Determine the (x, y) coordinate at the center of the cell enclosing the given text.  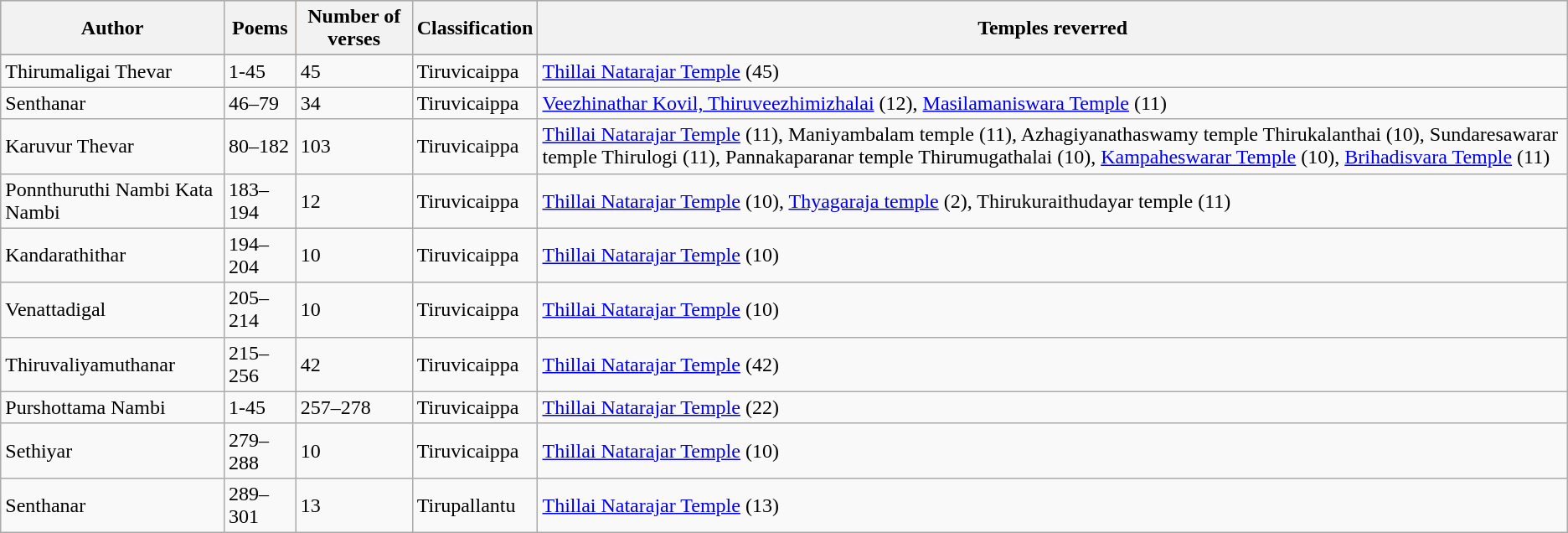
183–194 (260, 201)
Temples reverred (1052, 28)
Classification (475, 28)
215–256 (260, 364)
Ponnthuruthi Nambi Kata Nambi (112, 201)
34 (353, 103)
46–79 (260, 103)
Sethiyar (112, 451)
194–204 (260, 255)
Thillai Natarajar Temple (42) (1052, 364)
103 (353, 146)
279–288 (260, 451)
Poems (260, 28)
Number of verses (353, 28)
Thillai Natarajar Temple (45) (1052, 71)
Veezhinathar Kovil, Thiruveezhimizhalai (12), Masilamaniswara Temple (11) (1052, 103)
Author (112, 28)
42 (353, 364)
205–214 (260, 310)
12 (353, 201)
Thiruvaliyamuthanar (112, 364)
Thillai Natarajar Temple (13) (1052, 505)
Karuvur Thevar (112, 146)
Kandarathithar (112, 255)
Thillai Natarajar Temple (22) (1052, 407)
Tirupallantu (475, 505)
Thillai Natarajar Temple (10), Thyagaraja temple (2), Thirukuraithudayar temple (11) (1052, 201)
289–301 (260, 505)
Venattadigal (112, 310)
Purshottama Nambi (112, 407)
Thirumaligai Thevar (112, 71)
80–182 (260, 146)
257–278 (353, 407)
45 (353, 71)
13 (353, 505)
